Pinpoint the cell where the given text exists, returning its [x, y] midpoint coordinate. 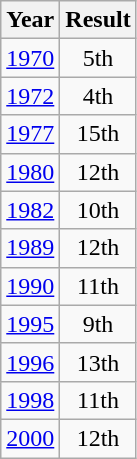
13th [98, 362]
1989 [30, 248]
2000 [30, 438]
1995 [30, 324]
15th [98, 134]
1972 [30, 96]
1996 [30, 362]
10th [98, 210]
1970 [30, 58]
9th [98, 324]
5th [98, 58]
1990 [30, 286]
1980 [30, 172]
4th [98, 96]
1977 [30, 134]
1982 [30, 210]
Year [30, 20]
1998 [30, 400]
Result [98, 20]
